From the cell containing the given text, extract its center point as (x, y) coordinate. 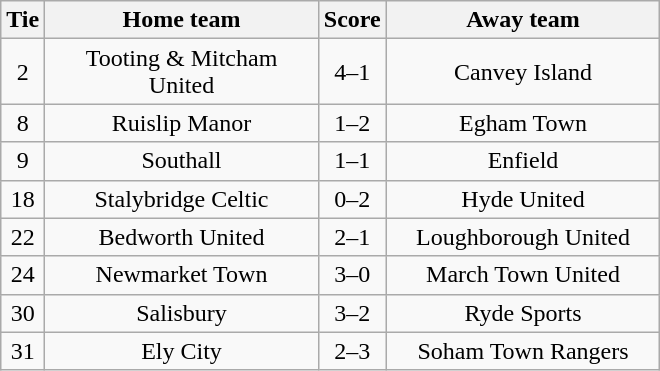
4–1 (352, 72)
Newmarket Town (182, 275)
Score (352, 20)
22 (23, 237)
Ryde Sports (523, 313)
Southall (182, 161)
1–1 (352, 161)
Ruislip Manor (182, 123)
8 (23, 123)
Tooting & Mitcham United (182, 72)
Ely City (182, 351)
0–2 (352, 199)
9 (23, 161)
18 (23, 199)
Tie (23, 20)
30 (23, 313)
2 (23, 72)
March Town United (523, 275)
2–3 (352, 351)
31 (23, 351)
Stalybridge Celtic (182, 199)
3–2 (352, 313)
Away team (523, 20)
Egham Town (523, 123)
Soham Town Rangers (523, 351)
Hyde United (523, 199)
Loughborough United (523, 237)
24 (23, 275)
Home team (182, 20)
2–1 (352, 237)
Salisbury (182, 313)
1–2 (352, 123)
Canvey Island (523, 72)
Bedworth United (182, 237)
3–0 (352, 275)
Enfield (523, 161)
